Detect which cell encompasses the target text, then output its (x, y) center coordinate. 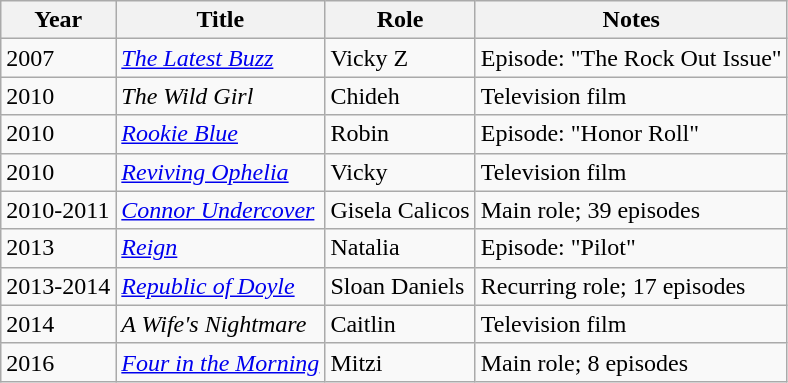
Robin (400, 134)
Main role; 8 episodes (631, 362)
2014 (58, 324)
Caitlin (400, 324)
2010-2011 (58, 210)
Mitzi (400, 362)
Year (58, 20)
Four in the Morning (220, 362)
Main role; 39 episodes (631, 210)
Sloan Daniels (400, 286)
Rookie Blue (220, 134)
Reign (220, 248)
Recurring role; 17 episodes (631, 286)
Title (220, 20)
A Wife's Nightmare (220, 324)
Vicky Z (400, 58)
Notes (631, 20)
Episode: "The Rock Out Issue" (631, 58)
2013 (58, 248)
Reviving Ophelia (220, 172)
Role (400, 20)
The Wild Girl (220, 96)
Republic of Doyle (220, 286)
Natalia (400, 248)
Gisela Calicos (400, 210)
Connor Undercover (220, 210)
2016 (58, 362)
2007 (58, 58)
Episode: "Honor Roll" (631, 134)
The Latest Buzz (220, 58)
Episode: "Pilot" (631, 248)
Vicky (400, 172)
2013-2014 (58, 286)
Chideh (400, 96)
